Return [x, y] of the center of cell containing provided text 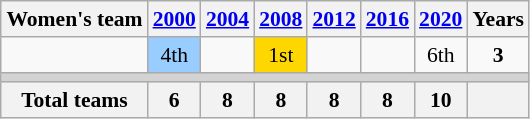
6 [174, 101]
2000 [174, 19]
Years [498, 19]
1st [280, 55]
2008 [280, 19]
2020 [440, 19]
10 [440, 101]
Total teams [74, 101]
2004 [228, 19]
2012 [334, 19]
Women's team [74, 19]
2016 [388, 19]
6th [440, 55]
3 [498, 55]
4th [174, 55]
